Pinpoint the cell where the given text exists, returning its (x, y) midpoint coordinate. 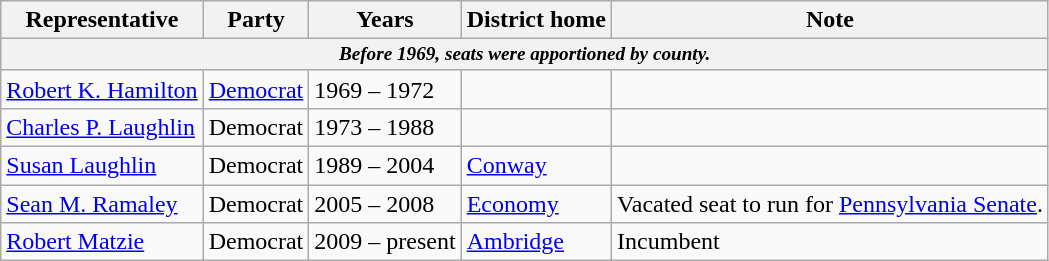
Before 1969, seats were apportioned by county. (525, 55)
District home (536, 20)
1989 – 2004 (385, 166)
1973 – 1988 (385, 128)
Vacated seat to run for Pennsylvania Senate. (830, 204)
Note (830, 20)
Sean M. Ramaley (102, 204)
Robert Matzie (102, 242)
2009 – present (385, 242)
Conway (536, 166)
2005 – 2008 (385, 204)
Economy (536, 204)
1969 – 1972 (385, 89)
Susan Laughlin (102, 166)
Robert K. Hamilton (102, 89)
Ambridge (536, 242)
Charles P. Laughlin (102, 128)
Party (256, 20)
Incumbent (830, 242)
Representative (102, 20)
Years (385, 20)
